Provide the [x, y] coordinate of the cell's center where the given text is located.  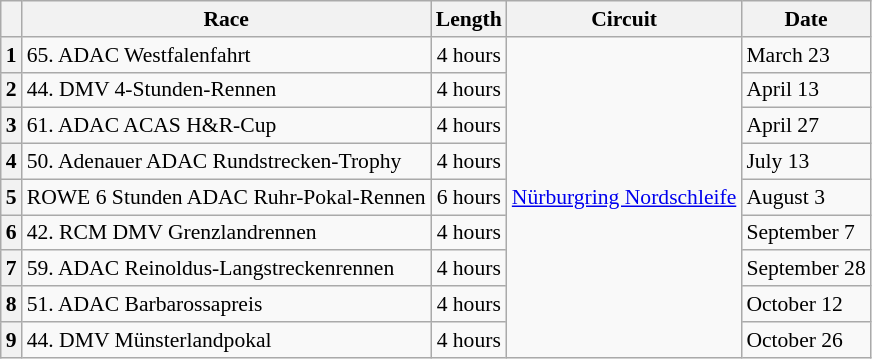
Length [469, 19]
ROWE 6 Stunden ADAC Ruhr-Pokal-Rennen [226, 197]
September 28 [806, 269]
50. Adenauer ADAC Rundstrecken-Trophy [226, 162]
October 12 [806, 304]
61. ADAC ACAS H&R-Cup [226, 126]
Circuit [624, 19]
4 [12, 162]
Race [226, 19]
April 13 [806, 90]
8 [12, 304]
1 [12, 55]
51. ADAC Barbarossapreis [226, 304]
44. DMV Münsterlandpokal [226, 340]
March 23 [806, 55]
July 13 [806, 162]
6 [12, 233]
6 hours [469, 197]
September 7 [806, 233]
44. DMV 4-Stunden-Rennen [226, 90]
April 27 [806, 126]
42. RCM DMV Grenzlandrennen [226, 233]
9 [12, 340]
2 [12, 90]
5 [12, 197]
7 [12, 269]
August 3 [806, 197]
October 26 [806, 340]
3 [12, 126]
Nürburgring Nordschleife [624, 198]
65. ADAC Westfalenfahrt [226, 55]
Date [806, 19]
59. ADAC Reinoldus-Langstreckenrennen [226, 269]
